For the text-containing cell, return its midpoint in [X, Y] coordinate format. 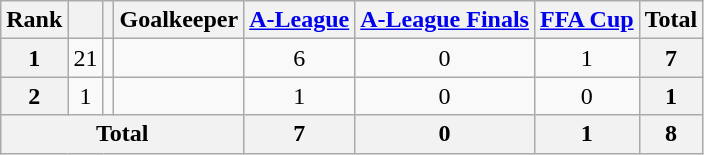
6 [300, 58]
2 [34, 96]
A-League [300, 20]
8 [671, 134]
Goalkeeper [179, 20]
FFA Cup [586, 20]
21 [86, 58]
A-League Finals [445, 20]
Rank [34, 20]
